Search for the cell housing the specified text and yield its (x, y) center coordinate. 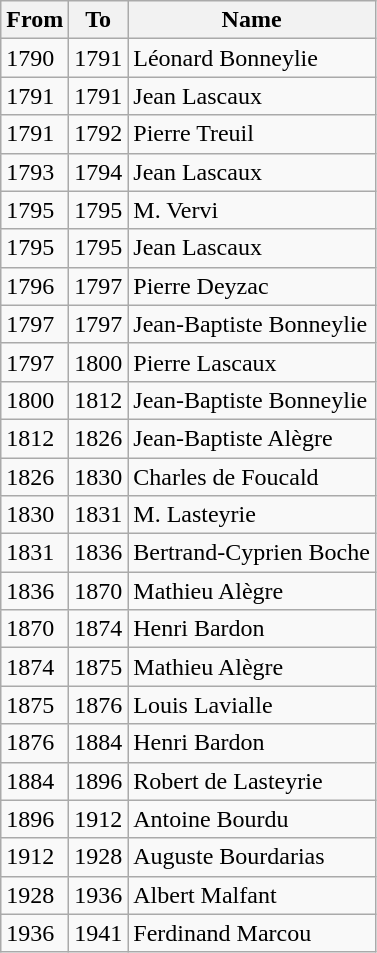
Robert de Lasteyrie (252, 781)
1794 (98, 172)
1793 (35, 172)
Antoine Bourdu (252, 819)
Léonard Bonneylie (252, 58)
Bertrand-Cyprien Boche (252, 553)
1792 (98, 134)
1941 (98, 933)
Pierre Lascaux (252, 362)
Albert Malfant (252, 895)
Auguste Bourdarias (252, 857)
1796 (35, 286)
M. Vervi (252, 210)
Pierre Treuil (252, 134)
Jean-Baptiste Alègre (252, 438)
Louis Lavialle (252, 705)
Name (252, 20)
From (35, 20)
1790 (35, 58)
Pierre Deyzac (252, 286)
M. Lasteyrie (252, 515)
Ferdinand Marcou (252, 933)
To (98, 20)
Charles de Foucald (252, 477)
